Capture the cell that displays the provided text and extract its [x, y] central coordinate. 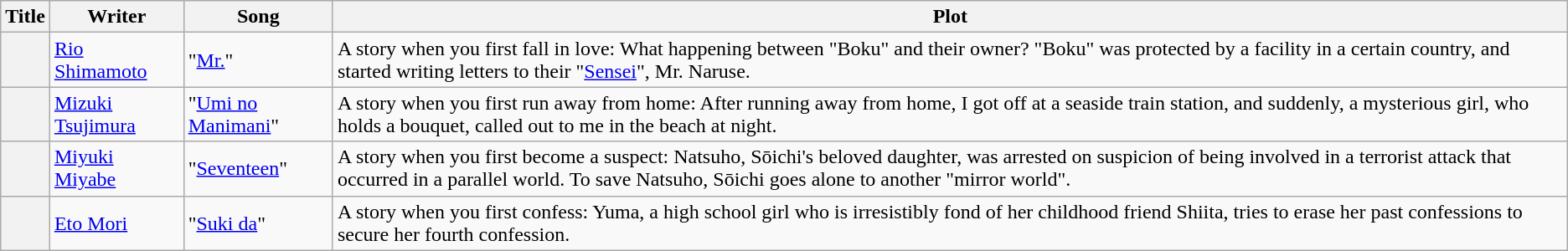
Song [258, 17]
Plot [950, 17]
"Mr." [258, 60]
Writer [116, 17]
"Suki da" [258, 223]
"Umi no Manimani" [258, 114]
Rio Shimamoto [116, 60]
Eto Mori [116, 223]
Miyuki Miyabe [116, 169]
"Seventeen" [258, 169]
Title [25, 17]
Mizuki Tsujimura [116, 114]
